For the text-containing cell, return its midpoint in (x, y) coordinate format. 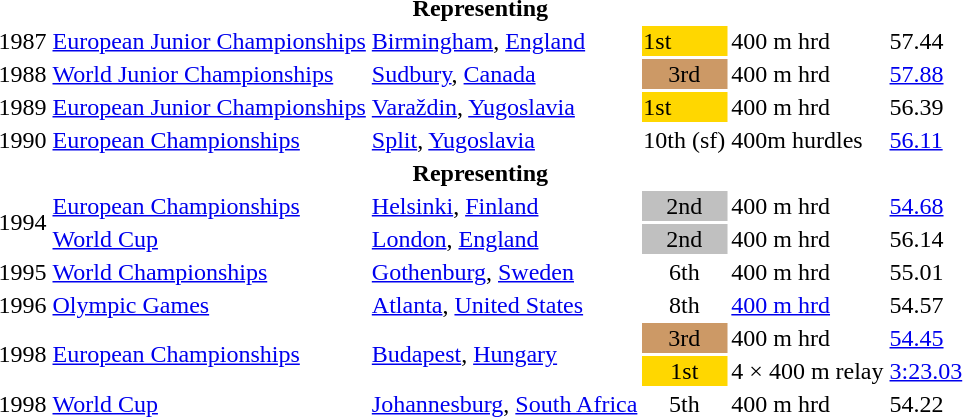
Sudbury, Canada (504, 74)
Helsinki, Finland (504, 206)
10th (sf) (684, 140)
Atlanta, United States (504, 305)
6th (684, 272)
Olympic Games (209, 305)
4 × 400 m relay (808, 371)
World Junior Championships (209, 74)
World Championships (209, 272)
Gothenburg, Sweden (504, 272)
Varaždin, Yugoslavia (504, 107)
400m hurdles (808, 140)
World Cup (209, 239)
8th (684, 305)
Budapest, Hungary (504, 354)
Birmingham, England (504, 41)
Split, Yugoslavia (504, 140)
London, England (504, 239)
